Find where the given text appears and provide that cell's center as (X, Y) coordinate. 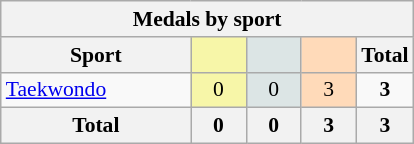
Medals by sport (208, 19)
Taekwondo (96, 90)
Sport (96, 55)
